For the text-containing cell, return its midpoint in (X, Y) coordinate format. 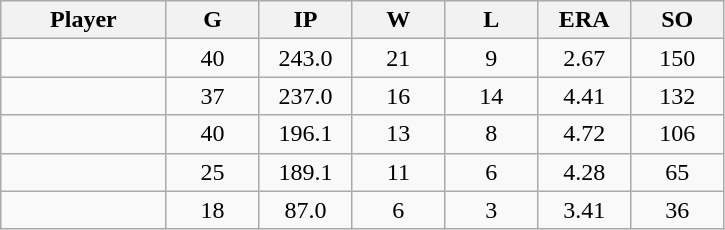
11 (398, 172)
25 (212, 172)
8 (492, 134)
4.72 (584, 134)
4.28 (584, 172)
189.1 (306, 172)
13 (398, 134)
150 (678, 58)
3.41 (584, 210)
16 (398, 96)
W (398, 20)
21 (398, 58)
ERA (584, 20)
2.67 (584, 58)
106 (678, 134)
37 (212, 96)
L (492, 20)
SO (678, 20)
IP (306, 20)
65 (678, 172)
14 (492, 96)
Player (84, 20)
3 (492, 210)
G (212, 20)
196.1 (306, 134)
132 (678, 96)
36 (678, 210)
18 (212, 210)
9 (492, 58)
243.0 (306, 58)
4.41 (584, 96)
237.0 (306, 96)
87.0 (306, 210)
